Search for the cell housing the specified text and yield its [x, y] center coordinate. 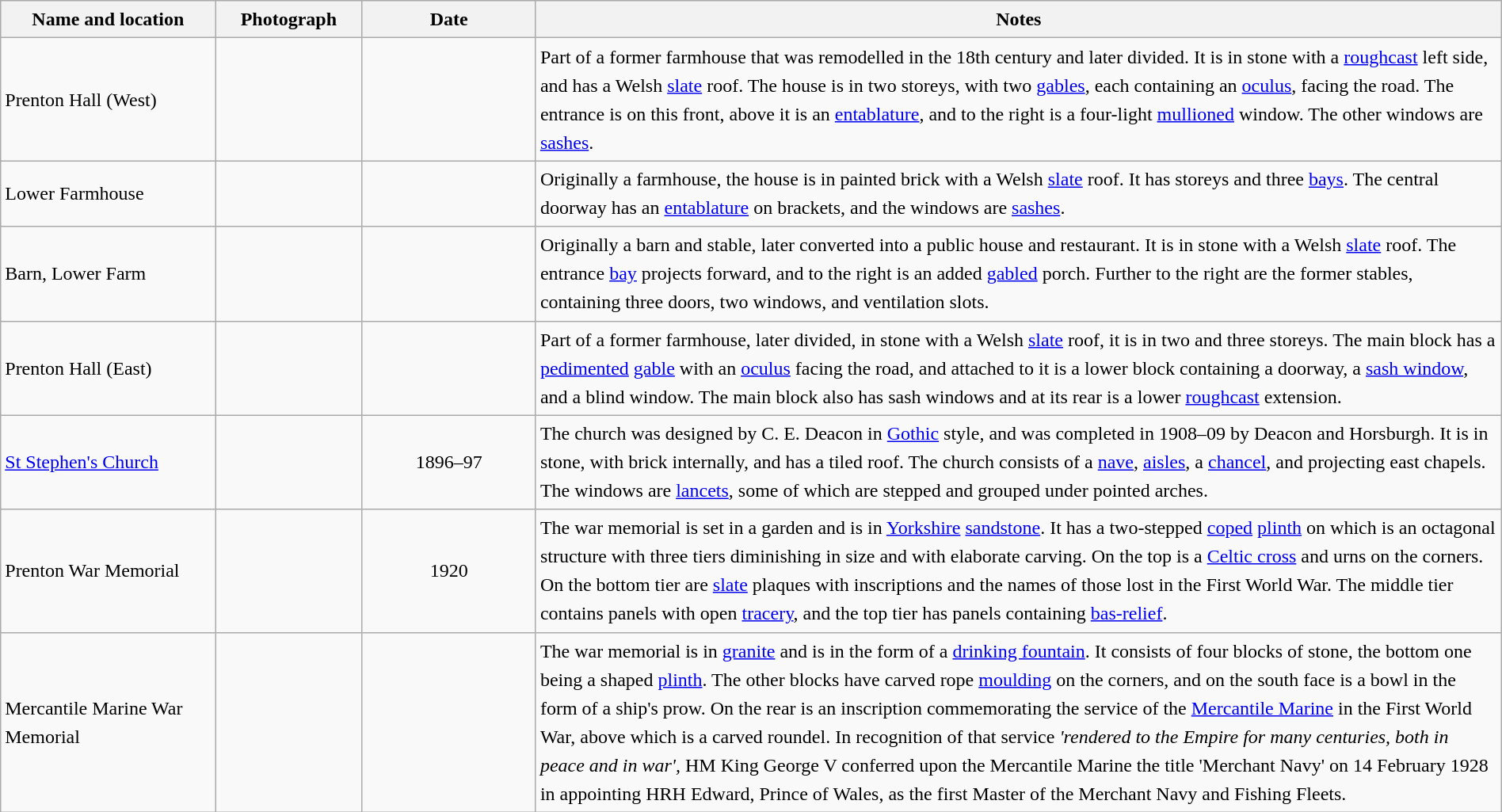
Prenton War Memorial [108, 570]
St Stephen's Church [108, 463]
Name and location [108, 19]
Barn, Lower Farm [108, 274]
Mercantile Marine War Memorial [108, 722]
1896–97 [448, 463]
Notes [1019, 19]
Prenton Hall (East) [108, 368]
1920 [448, 570]
Photograph [288, 19]
Lower Farmhouse [108, 193]
Prenton Hall (West) [108, 100]
Date [448, 19]
